Detect which cell encompasses the target text, then output its (X, Y) center coordinate. 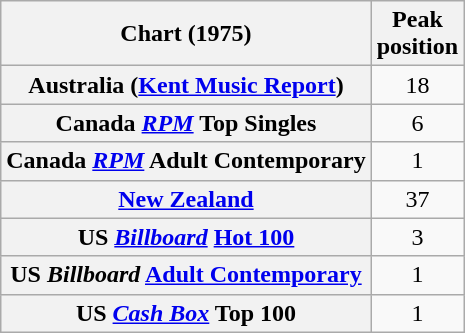
3 (417, 237)
US Billboard Adult Contemporary (186, 275)
18 (417, 85)
New Zealand (186, 199)
Chart (1975) (186, 34)
Australia (Kent Music Report) (186, 85)
Peakposition (417, 34)
37 (417, 199)
US Cash Box Top 100 (186, 313)
US Billboard Hot 100 (186, 237)
Canada RPM Adult Contemporary (186, 161)
Canada RPM Top Singles (186, 123)
6 (417, 123)
